Provide the [X, Y] coordinate of the cell's center where the given text is located.  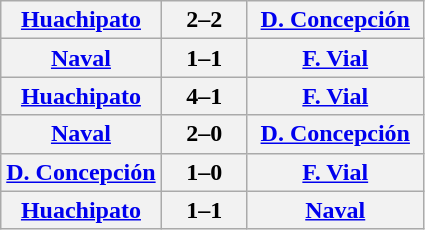
4–1 [204, 96]
2–0 [204, 134]
2–2 [204, 20]
1–0 [204, 172]
